Search for the cell housing the specified text and yield its (X, Y) center coordinate. 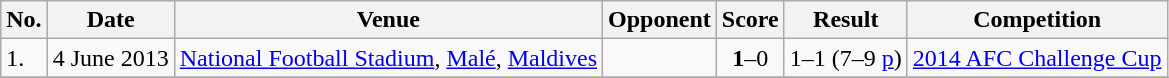
4 June 2013 (110, 58)
National Football Stadium, Malé, Maldives (388, 58)
Score (750, 20)
Competition (1037, 20)
Opponent (660, 20)
1–1 (7–9 p) (846, 58)
1. (24, 58)
2014 AFC Challenge Cup (1037, 58)
No. (24, 20)
Result (846, 20)
1–0 (750, 58)
Date (110, 20)
Venue (388, 20)
